For the text-containing cell, return its midpoint in [x, y] coordinate format. 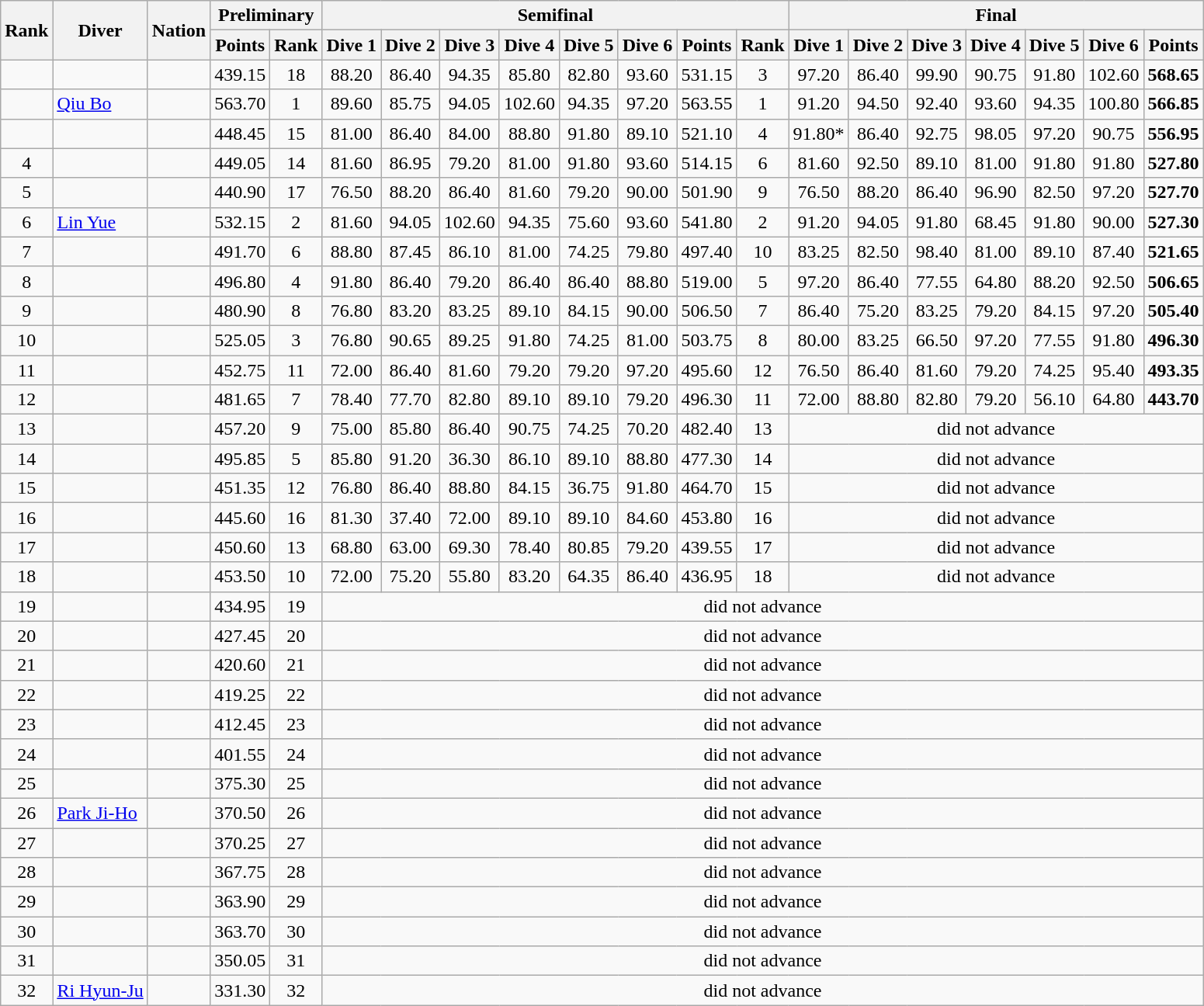
56.10 [1054, 400]
79.80 [647, 251]
68.80 [352, 547]
496.80 [241, 281]
87.40 [1113, 251]
451.35 [241, 488]
501.90 [706, 193]
525.05 [241, 340]
367.75 [241, 872]
350.05 [241, 961]
532.15 [241, 222]
36.75 [588, 488]
363.70 [241, 931]
527.70 [1174, 193]
566.85 [1174, 104]
100.80 [1113, 104]
363.90 [241, 902]
531.15 [706, 75]
84.00 [469, 134]
448.45 [241, 134]
556.95 [1174, 134]
87.45 [411, 251]
Semifinal [556, 16]
495.60 [706, 370]
453.80 [706, 518]
80.85 [588, 547]
77.70 [411, 400]
514.15 [706, 163]
98.05 [996, 134]
449.05 [241, 163]
506.50 [706, 310]
439.15 [241, 75]
66.50 [937, 340]
96.90 [996, 193]
75.00 [352, 429]
480.90 [241, 310]
92.75 [937, 134]
55.80 [469, 577]
375.30 [241, 783]
445.60 [241, 518]
568.65 [1174, 75]
370.50 [241, 813]
527.30 [1174, 222]
503.75 [706, 340]
Preliminary [266, 16]
69.30 [469, 547]
401.55 [241, 754]
Lin Yue [100, 222]
457.20 [241, 429]
450.60 [241, 547]
541.80 [706, 222]
80.00 [818, 340]
63.00 [411, 547]
464.70 [706, 488]
Ri Hyun-Ju [100, 990]
Diver [100, 30]
439.55 [706, 547]
370.25 [241, 842]
453.50 [241, 577]
37.40 [411, 518]
443.70 [1174, 400]
36.30 [469, 459]
563.55 [706, 104]
497.40 [706, 251]
75.60 [588, 222]
85.75 [411, 104]
493.35 [1174, 370]
92.40 [937, 104]
506.65 [1174, 281]
68.45 [996, 222]
331.30 [241, 990]
90.65 [411, 340]
70.20 [647, 429]
495.85 [241, 459]
89.25 [469, 340]
519.00 [706, 281]
452.75 [241, 370]
Nation [179, 30]
521.65 [1174, 251]
64.35 [588, 577]
491.70 [241, 251]
505.40 [1174, 310]
419.25 [241, 695]
Qiu Bo [100, 104]
563.70 [241, 104]
99.90 [937, 75]
Park Ji-Ho [100, 813]
84.60 [647, 518]
521.10 [706, 134]
89.60 [352, 104]
420.60 [241, 665]
94.50 [878, 104]
91.80* [818, 134]
481.65 [241, 400]
436.95 [706, 577]
81.30 [352, 518]
440.90 [241, 193]
482.40 [706, 429]
Final [996, 16]
98.40 [937, 251]
412.45 [241, 724]
434.95 [241, 606]
86.95 [411, 163]
527.80 [1174, 163]
427.45 [241, 636]
477.30 [706, 459]
95.40 [1113, 370]
